Output the (x, y) coordinate of the center of the cell containing the given text.  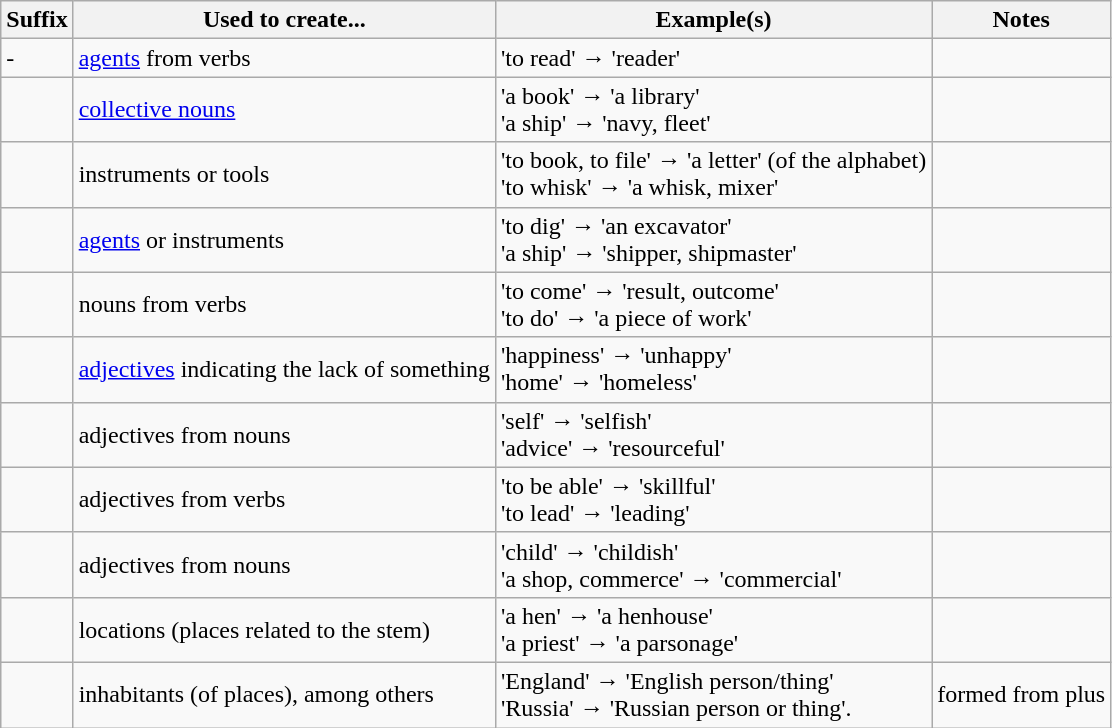
collective nouns (284, 110)
agents from verbs (284, 58)
'England' → 'English person/thing' 'Russia' → 'Russian person or thing'. (713, 694)
adjectives from verbs (284, 500)
Used to create... (284, 20)
instruments or tools (284, 174)
'child' → 'childish' 'a shop, commerce' → 'commercial' (713, 564)
Notes (1022, 20)
nouns from verbs (284, 304)
'happiness' → 'unhappy' 'home' → 'homeless' (713, 370)
agents or instruments (284, 240)
formed from plus (1022, 694)
'to dig' → 'an excavator' 'a ship' → 'shipper, shipmaster' (713, 240)
'a book' → 'a library' 'a ship' → 'navy, fleet' (713, 110)
'to book, to file' → 'a letter' (of the alphabet) 'to whisk' → 'a whisk, mixer' (713, 174)
'to read' → 'reader' (713, 58)
Suffix (37, 20)
adjectives indicating the lack of something (284, 370)
inhabitants (of places), among others (284, 694)
'to be able' → 'skillful' 'to lead' → 'leading' (713, 500)
'a hen' → 'a henhouse' 'a priest' → 'a parsonage' (713, 630)
locations (places related to the stem) (284, 630)
Example(s) (713, 20)
- (37, 58)
'self' → 'selfish' 'advice' → 'resourceful' (713, 434)
'to come' → 'result, outcome' 'to do' → 'a piece of work' (713, 304)
